Capture the cell that displays the provided text and extract its (x, y) central coordinate. 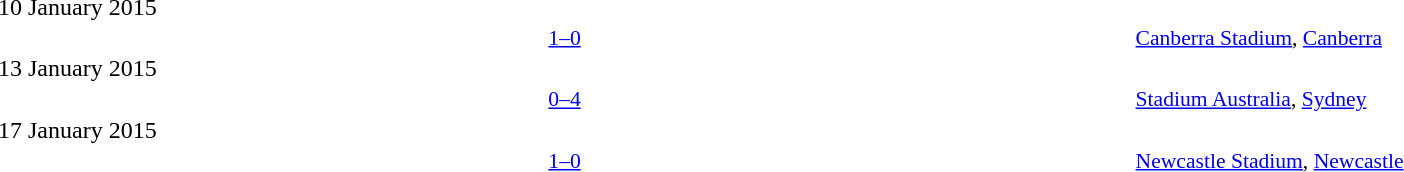
1–0 (564, 38)
0–4 (564, 99)
